Scan for the cell matching the given text and deliver its (X, Y) coordinate at center. 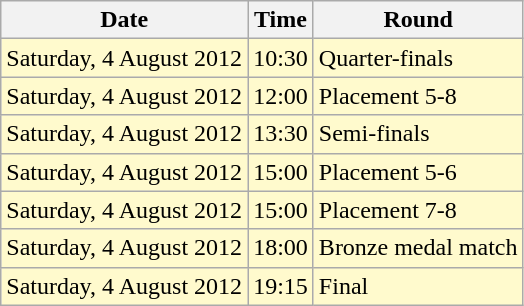
Semi-finals (418, 134)
18:00 (281, 248)
Bronze medal match (418, 248)
Placement 5-6 (418, 172)
19:15 (281, 286)
Date (124, 20)
Final (418, 286)
Placement 7-8 (418, 210)
Time (281, 20)
13:30 (281, 134)
10:30 (281, 58)
Round (418, 20)
Placement 5-8 (418, 96)
Quarter-finals (418, 58)
12:00 (281, 96)
